For the text-containing cell, return its midpoint in (x, y) coordinate format. 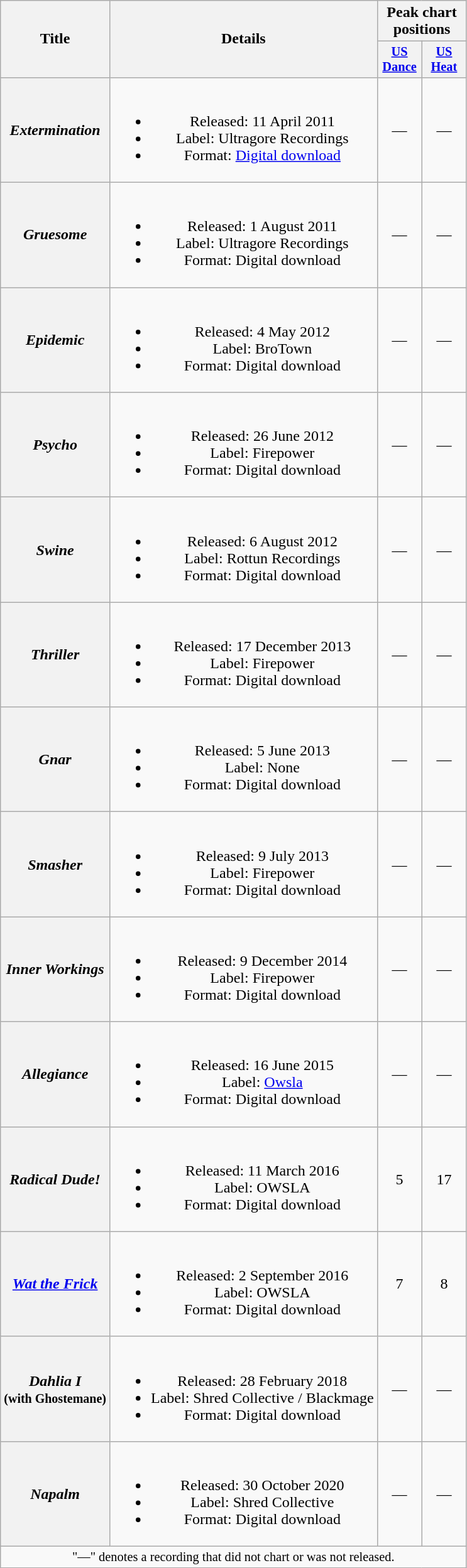
Dahlia I (with Ghostemane) (55, 1389)
Inner Workings (55, 970)
Extermination (55, 129)
Gnar (55, 760)
Peak chart positions (422, 21)
Swine (55, 550)
Psycho (55, 445)
Title (55, 39)
Napalm (55, 1493)
Released: 4 May 2012Label: BroTownFormat: Digital download (244, 340)
Allegiance (55, 1074)
Epidemic (55, 340)
Gruesome (55, 235)
Thriller (55, 654)
Released: 5 June 2013Label: NoneFormat: Digital download (244, 760)
Released: 9 December 2014Label: FirepowerFormat: Digital download (244, 970)
"—" denotes a recording that did not chart or was not released. (234, 1557)
Released: 2 September 2016Label: OWSLAFormat: Digital download (244, 1284)
Details (244, 39)
Released: 11 April 2011Label: Ultragore RecordingsFormat: Digital download (244, 129)
8 (444, 1284)
Released: 30 October 2020Label: Shred CollectiveFormat: Digital download (244, 1493)
Wat the Frick (55, 1284)
US Dance (400, 60)
Released: 28 February 2018Label: Shred Collective / BlackmageFormat: Digital download (244, 1389)
Smasher (55, 864)
Released: 26 June 2012Label: FirepowerFormat: Digital download (244, 445)
Released: 16 June 2015Label: OwslaFormat: Digital download (244, 1074)
7 (400, 1284)
Released: 11 March 2016Label: OWSLAFormat: Digital download (244, 1179)
Released: 6 August 2012Label: Rottun RecordingsFormat: Digital download (244, 550)
Released: 17 December 2013Label: FirepowerFormat: Digital download (244, 654)
Released: 1 August 2011Label: Ultragore RecordingsFormat: Digital download (244, 235)
Released: 9 July 2013Label: FirepowerFormat: Digital download (244, 864)
USHeat (444, 60)
Radical Dude! (55, 1179)
17 (444, 1179)
5 (400, 1179)
